Extract the (x, y) coordinate from the center of the cell holding the provided text.  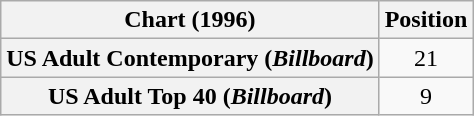
Chart (1996) (190, 20)
US Adult Top 40 (Billboard) (190, 96)
US Adult Contemporary (Billboard) (190, 58)
9 (426, 96)
Position (426, 20)
21 (426, 58)
